Provide the [x, y] coordinate of the cell's center where the given text is located.  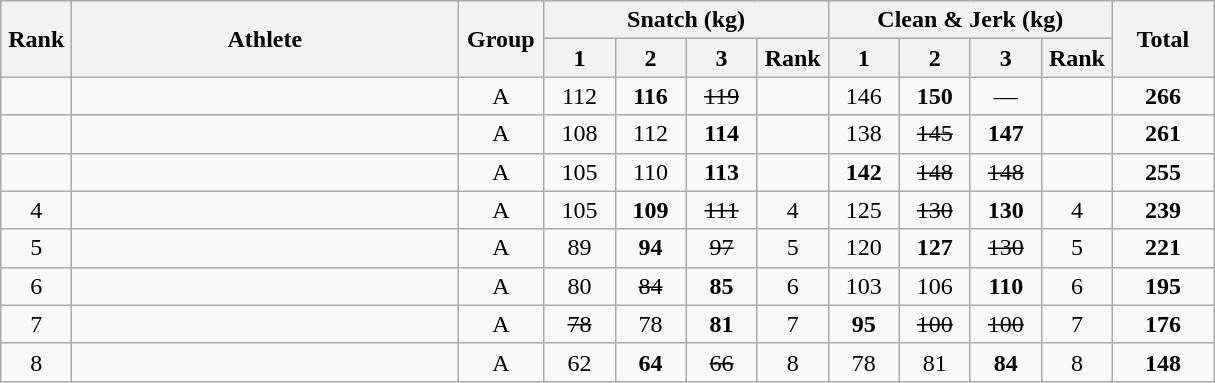
80 [580, 286]
106 [934, 286]
64 [650, 362]
142 [864, 172]
85 [722, 286]
221 [1162, 248]
119 [722, 96]
138 [864, 134]
Total [1162, 39]
113 [722, 172]
150 [934, 96]
146 [864, 96]
103 [864, 286]
145 [934, 134]
127 [934, 248]
66 [722, 362]
97 [722, 248]
239 [1162, 210]
116 [650, 96]
109 [650, 210]
Clean & Jerk (kg) [970, 20]
Athlete [265, 39]
— [1006, 96]
114 [722, 134]
89 [580, 248]
195 [1162, 286]
125 [864, 210]
94 [650, 248]
147 [1006, 134]
95 [864, 324]
111 [722, 210]
255 [1162, 172]
266 [1162, 96]
Group [501, 39]
176 [1162, 324]
62 [580, 362]
Snatch (kg) [686, 20]
120 [864, 248]
261 [1162, 134]
108 [580, 134]
